For the text-containing cell, return its midpoint in (x, y) coordinate format. 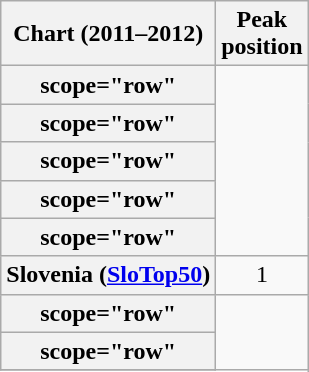
Peakposition (262, 34)
Slovenia (SloTop50) (108, 275)
Chart (2011–2012) (108, 34)
1 (262, 275)
